Determine the [X, Y] coordinate at the center of the cell enclosing the given text.  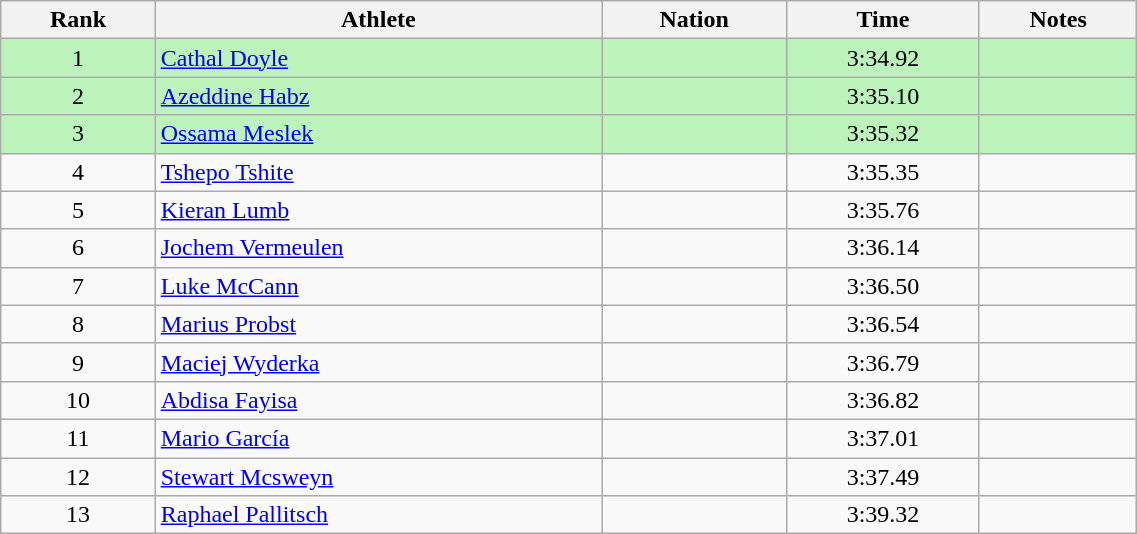
Athlete [378, 20]
Marius Probst [378, 324]
3:37.49 [884, 477]
Kieran Lumb [378, 210]
Rank [78, 20]
3:36.50 [884, 286]
3:39.32 [884, 515]
6 [78, 248]
Time [884, 20]
Cathal Doyle [378, 58]
3:37.01 [884, 438]
3:35.32 [884, 134]
3:35.35 [884, 172]
11 [78, 438]
Ossama Meslek [378, 134]
3:36.79 [884, 362]
Jochem Vermeulen [378, 248]
9 [78, 362]
10 [78, 400]
8 [78, 324]
Luke McCann [378, 286]
5 [78, 210]
3:35.76 [884, 210]
Stewart Mcsweyn [378, 477]
3:34.92 [884, 58]
Mario García [378, 438]
Azeddine Habz [378, 96]
3:35.10 [884, 96]
3 [78, 134]
7 [78, 286]
13 [78, 515]
Raphael Pallitsch [378, 515]
1 [78, 58]
3:36.14 [884, 248]
3:36.82 [884, 400]
Abdisa Fayisa [378, 400]
12 [78, 477]
Notes [1058, 20]
4 [78, 172]
Nation [694, 20]
Maciej Wyderka [378, 362]
2 [78, 96]
3:36.54 [884, 324]
Tshepo Tshite [378, 172]
